Search for the cell housing the specified text and yield its [X, Y] center coordinate. 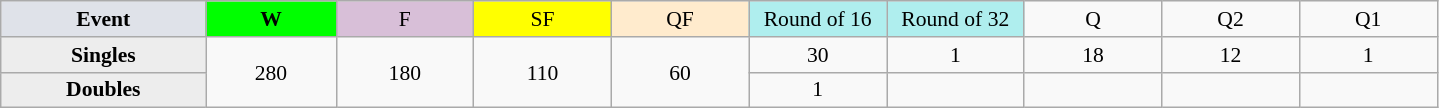
12 [1231, 55]
180 [405, 72]
Q2 [1231, 19]
F [405, 19]
Q1 [1368, 19]
Event [104, 19]
110 [543, 72]
Q [1093, 19]
30 [818, 55]
280 [271, 72]
SF [543, 19]
Round of 16 [818, 19]
W [271, 19]
18 [1093, 55]
60 [680, 72]
Doubles [104, 90]
Round of 32 [955, 19]
QF [680, 19]
Singles [104, 55]
